Find where the given text appears and provide that cell's center as (X, Y) coordinate. 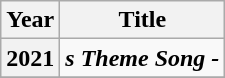
Year (30, 20)
s Theme Song - (142, 58)
2021 (30, 58)
Title (142, 20)
